Identify which cell holds the provided text, then report its (X, Y) central coordinate. 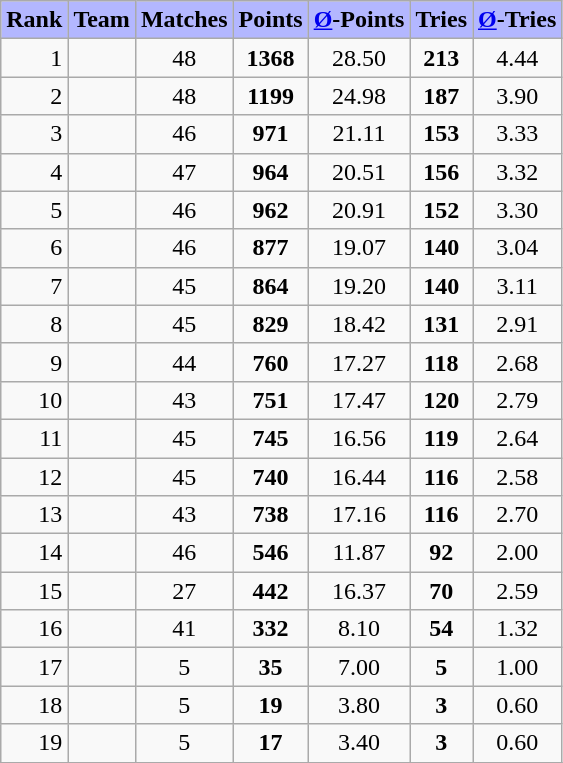
35 (270, 667)
27 (184, 591)
2.70 (516, 515)
7.00 (359, 667)
738 (270, 515)
2 (34, 96)
156 (442, 172)
Points (270, 20)
131 (442, 324)
15 (34, 591)
19.20 (359, 286)
3.40 (359, 743)
Tries (442, 20)
1.00 (516, 667)
760 (270, 362)
47 (184, 172)
1.32 (516, 629)
745 (270, 438)
4 (34, 172)
20.51 (359, 172)
3.30 (516, 210)
332 (270, 629)
4.44 (516, 58)
Matches (184, 20)
8.10 (359, 629)
119 (442, 438)
21.11 (359, 134)
17.47 (359, 400)
120 (442, 400)
44 (184, 362)
16.37 (359, 591)
740 (270, 477)
971 (270, 134)
70 (442, 591)
962 (270, 210)
751 (270, 400)
7 (34, 286)
Rank (34, 20)
3.11 (516, 286)
546 (270, 553)
16.44 (359, 477)
118 (442, 362)
17.16 (359, 515)
54 (442, 629)
2.68 (516, 362)
Ø-Tries (516, 20)
41 (184, 629)
92 (442, 553)
18.42 (359, 324)
18 (34, 705)
9 (34, 362)
153 (442, 134)
3.90 (516, 96)
2.58 (516, 477)
11.87 (359, 553)
442 (270, 591)
1368 (270, 58)
213 (442, 58)
2.64 (516, 438)
19.07 (359, 248)
28.50 (359, 58)
2.91 (516, 324)
8 (34, 324)
964 (270, 172)
2.79 (516, 400)
2.00 (516, 553)
3.04 (516, 248)
11 (34, 438)
3.33 (516, 134)
3.32 (516, 172)
152 (442, 210)
1199 (270, 96)
17.27 (359, 362)
877 (270, 248)
829 (270, 324)
13 (34, 515)
16.56 (359, 438)
Team (102, 20)
6 (34, 248)
2.59 (516, 591)
12 (34, 477)
3.80 (359, 705)
14 (34, 553)
24.98 (359, 96)
1 (34, 58)
16 (34, 629)
Ø-Points (359, 20)
187 (442, 96)
10 (34, 400)
864 (270, 286)
20.91 (359, 210)
